From the cell containing the given text, extract its center point as [X, Y] coordinate. 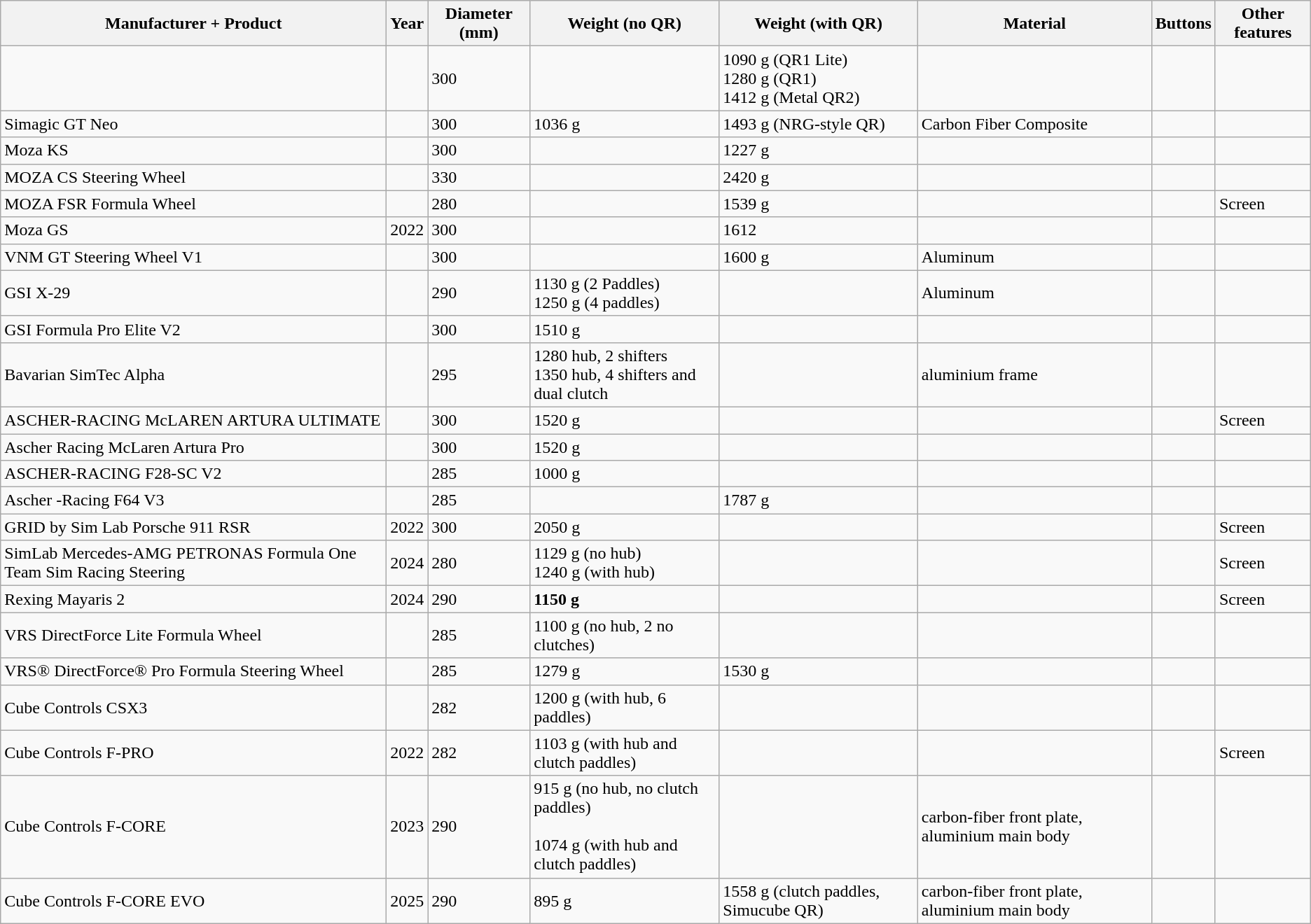
1539 g [819, 204]
1530 g [819, 671]
1100 g (no hub, 2 no clutches) [625, 636]
Material [1034, 24]
330 [479, 177]
1510 g [625, 329]
Buttons [1184, 24]
1279 g [625, 671]
1129 g (no hub)1240 g (with hub) [625, 563]
1130 g (2 Paddles)1250 g (4 paddles) [625, 293]
VRS® DirectForce® Pro Formula Steering Wheel [193, 671]
1227 g [819, 150]
Simagic GT Neo [193, 124]
ASCHER-RACING F28-SC V2 [193, 474]
Moza KS [193, 150]
1150 g [625, 599]
1036 g [625, 124]
1103 g (with hub and clutch paddles) [625, 753]
ASCHER-RACING McLAREN ARTURA ULTIMATE [193, 420]
2050 g [625, 527]
Ascher Racing McLaren Artura Pro [193, 447]
aluminium frame [1034, 374]
Other features [1263, 24]
2023 [408, 827]
2025 [408, 900]
Cube Controls CSX3 [193, 707]
1280 hub, 2 shifters 1350 hub, 4 shifters and dual clutch [625, 374]
GRID by Sim Lab Porsche 911 RSR [193, 527]
GSI X-29 [193, 293]
Cube Controls F-PRO [193, 753]
895 g [625, 900]
Bavarian SimTec Alpha [193, 374]
SimLab Mercedes-AMG PETRONAS Formula One Team Sim Racing Steering [193, 563]
MOZA FSR Formula Wheel [193, 204]
1493 g (NRG-style QR) [819, 124]
Manufacturer + Product [193, 24]
1558 g (clutch paddles, Simucube QR) [819, 900]
Rexing Mayaris 2 [193, 599]
Diameter (mm) [479, 24]
1000 g [625, 474]
Year [408, 24]
MOZA CS Steering Wheel [193, 177]
1600 g [819, 257]
915 g (no hub, no clutch paddles)1074 g (with hub and clutch paddles) [625, 827]
VNM GT Steering Wheel V1 [193, 257]
2420 g [819, 177]
Ascher -Racing F64 V3 [193, 500]
Cube Controls F-CORE EVO [193, 900]
Weight (with QR) [819, 24]
1090 g (QR1 Lite)1280 g (QR1)1412 g (Metal QR2) [819, 78]
VRS DirectForce Lite Formula Wheel [193, 636]
295 [479, 374]
1612 [819, 230]
Moza GS [193, 230]
1200 g (with hub, 6 paddles) [625, 707]
Weight (no QR) [625, 24]
1787 g [819, 500]
Cube Controls F-CORE [193, 827]
GSI Formula Pro Elite V2 [193, 329]
Carbon Fiber Composite [1034, 124]
